Return [x, y] of the center of cell containing provided text 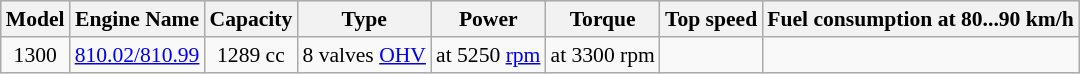
1300 [36, 55]
at 3300 rpm [602, 55]
Top speed [711, 19]
8 valves OHV [364, 55]
1289 cc [250, 55]
810.02/810.99 [138, 55]
Fuel consumption at 80...90 km/h [920, 19]
Torque [602, 19]
Power [488, 19]
Type [364, 19]
at 5250 rpm [488, 55]
Capacity [250, 19]
Engine Name [138, 19]
Model [36, 19]
